Find where the given text appears and provide that cell's center as (x, y) coordinate. 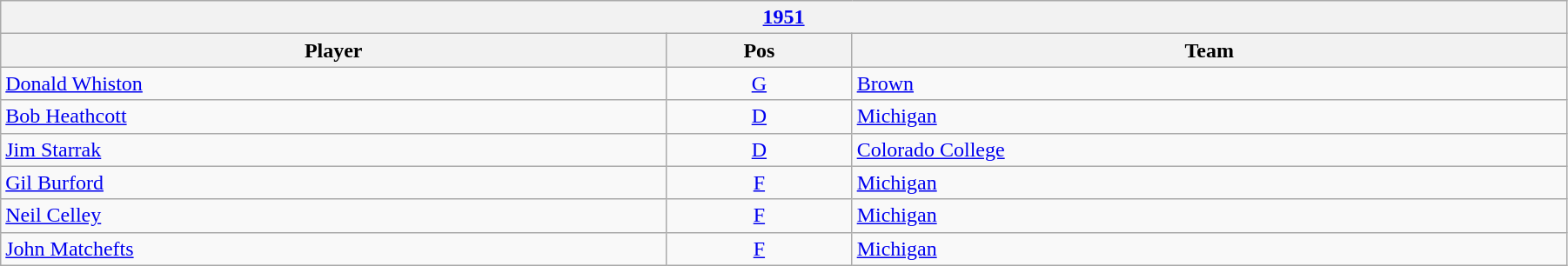
Colorado College (1210, 150)
Player (334, 50)
1951 (784, 17)
G (759, 83)
Bob Heathcott (334, 116)
Jim Starrak (334, 150)
Brown (1210, 83)
Team (1210, 50)
Pos (759, 50)
Gil Burford (334, 183)
Neil Celley (334, 216)
Donald Whiston (334, 83)
John Matchefts (334, 249)
